Locate the cell with the specified text and output its [X, Y] center coordinate. 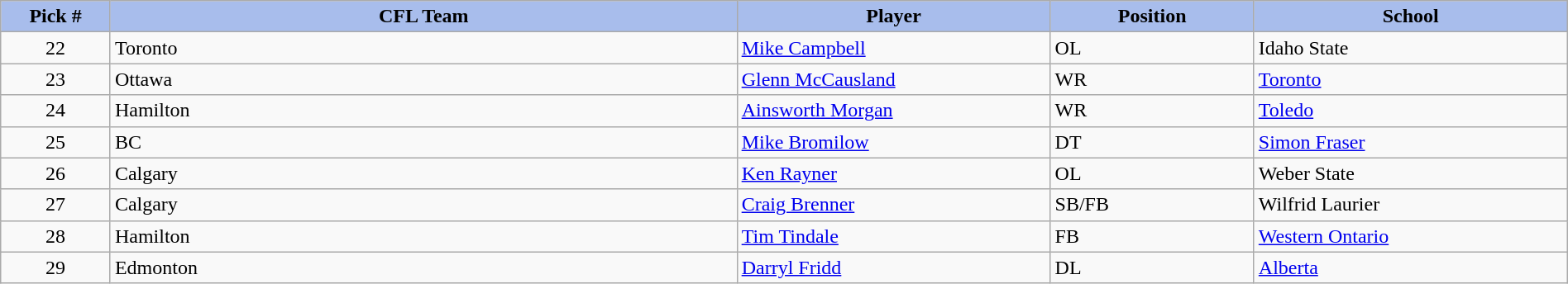
CFL Team [423, 17]
Pick # [56, 17]
Player [893, 17]
23 [56, 79]
Mike Campbell [893, 48]
Ottawa [423, 79]
25 [56, 142]
Idaho State [1411, 48]
Craig Brenner [893, 205]
School [1411, 17]
27 [56, 205]
Toledo [1411, 111]
28 [56, 236]
SB/FB [1152, 205]
24 [56, 111]
Position [1152, 17]
DL [1152, 267]
22 [56, 48]
26 [56, 173]
Alberta [1411, 267]
Mike Bromilow [893, 142]
DT [1152, 142]
Western Ontario [1411, 236]
Edmonton [423, 267]
Simon Fraser [1411, 142]
Wilfrid Laurier [1411, 205]
Darryl Fridd [893, 267]
Glenn McCausland [893, 79]
Ainsworth Morgan [893, 111]
FB [1152, 236]
Tim Tindale [893, 236]
29 [56, 267]
Ken Rayner [893, 173]
Weber State [1411, 173]
BC [423, 142]
